Determine the (X, Y) coordinate at the center of the cell enclosing the given text.  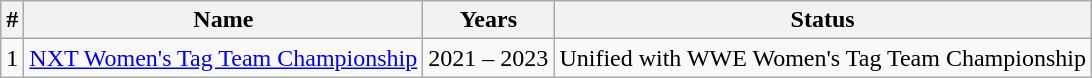
Years (488, 20)
NXT Women's Tag Team Championship (224, 58)
1 (12, 58)
Status (823, 20)
# (12, 20)
2021 – 2023 (488, 58)
Unified with WWE Women's Tag Team Championship (823, 58)
Name (224, 20)
